For the text-containing cell, return its midpoint in [X, Y] coordinate format. 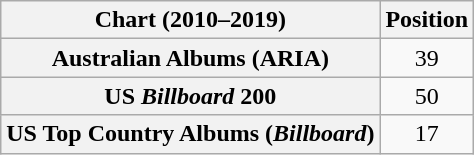
Position [427, 20]
US Top Country Albums (Billboard) [190, 134]
50 [427, 96]
Australian Albums (ARIA) [190, 58]
39 [427, 58]
17 [427, 134]
Chart (2010–2019) [190, 20]
US Billboard 200 [190, 96]
